Locate the cell with the specified text and output its [X, Y] center coordinate. 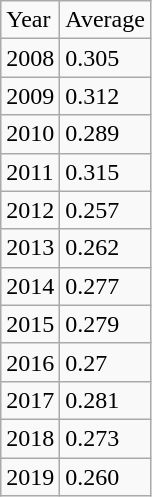
0.315 [106, 172]
2015 [30, 324]
0.289 [106, 134]
Average [106, 20]
0.260 [106, 477]
2008 [30, 58]
Year [30, 20]
2016 [30, 362]
2014 [30, 286]
2011 [30, 172]
0.312 [106, 96]
0.305 [106, 58]
0.273 [106, 438]
2010 [30, 134]
2009 [30, 96]
0.257 [106, 210]
0.281 [106, 400]
2017 [30, 400]
2019 [30, 477]
0.262 [106, 248]
2018 [30, 438]
2012 [30, 210]
0.279 [106, 324]
2013 [30, 248]
0.27 [106, 362]
0.277 [106, 286]
